Identify which cell holds the provided text, then report its (x, y) central coordinate. 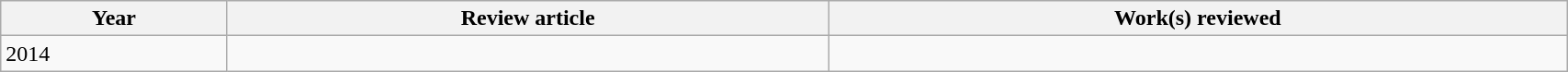
Year (114, 18)
Review article (527, 18)
Work(s) reviewed (1198, 18)
2014 (114, 54)
